Provide the (x, y) coordinate of the cell's center where the given text is located.  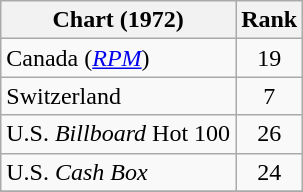
Switzerland (118, 96)
Rank (270, 20)
19 (270, 58)
Chart (1972) (118, 20)
U.S. Cash Box (118, 172)
U.S. Billboard Hot 100 (118, 134)
26 (270, 134)
Canada (RPM) (118, 58)
7 (270, 96)
24 (270, 172)
